Return the (X, Y) coordinate for the center point of the cell that contains the specified text.  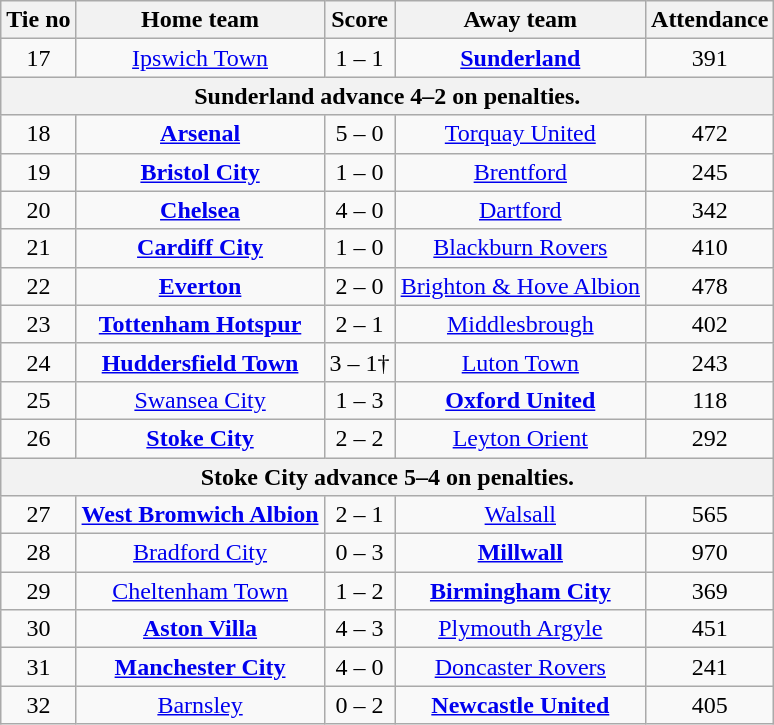
0 – 3 (360, 553)
292 (710, 438)
31 (38, 667)
391 (710, 58)
27 (38, 515)
Dartford (520, 210)
Manchester City (200, 667)
Cheltenham Town (200, 591)
Huddersfield Town (200, 362)
478 (710, 286)
Luton Town (520, 362)
Tie no (38, 20)
970 (710, 553)
West Bromwich Albion (200, 515)
Stoke City (200, 438)
Cardiff City (200, 248)
565 (710, 515)
2 – 2 (360, 438)
Brentford (520, 172)
5 – 0 (360, 134)
Blackburn Rovers (520, 248)
Leyton Orient (520, 438)
Aston Villa (200, 629)
Sunderland advance 4–2 on penalties. (388, 96)
405 (710, 705)
Ipswich Town (200, 58)
Plymouth Argyle (520, 629)
472 (710, 134)
Brighton & Hove Albion (520, 286)
Oxford United (520, 400)
Score (360, 20)
1 – 2 (360, 591)
Torquay United (520, 134)
Swansea City (200, 400)
Chelsea (200, 210)
1 – 3 (360, 400)
Attendance (710, 20)
402 (710, 324)
Away team (520, 20)
24 (38, 362)
Stoke City advance 5–4 on penalties. (388, 477)
369 (710, 591)
342 (710, 210)
Doncaster Rovers (520, 667)
0 – 2 (360, 705)
Tottenham Hotspur (200, 324)
3 – 1† (360, 362)
20 (38, 210)
1 – 1 (360, 58)
18 (38, 134)
Newcastle United (520, 705)
26 (38, 438)
2 – 0 (360, 286)
Bristol City (200, 172)
Home team (200, 20)
Walsall (520, 515)
Arsenal (200, 134)
4 – 3 (360, 629)
32 (38, 705)
245 (710, 172)
19 (38, 172)
22 (38, 286)
243 (710, 362)
23 (38, 324)
25 (38, 400)
Everton (200, 286)
Sunderland (520, 58)
410 (710, 248)
241 (710, 667)
29 (38, 591)
28 (38, 553)
17 (38, 58)
Barnsley (200, 705)
118 (710, 400)
30 (38, 629)
21 (38, 248)
Millwall (520, 553)
Birmingham City (520, 591)
451 (710, 629)
Middlesbrough (520, 324)
Bradford City (200, 553)
